Find where the given text appears and provide that cell's center as [x, y] coordinate. 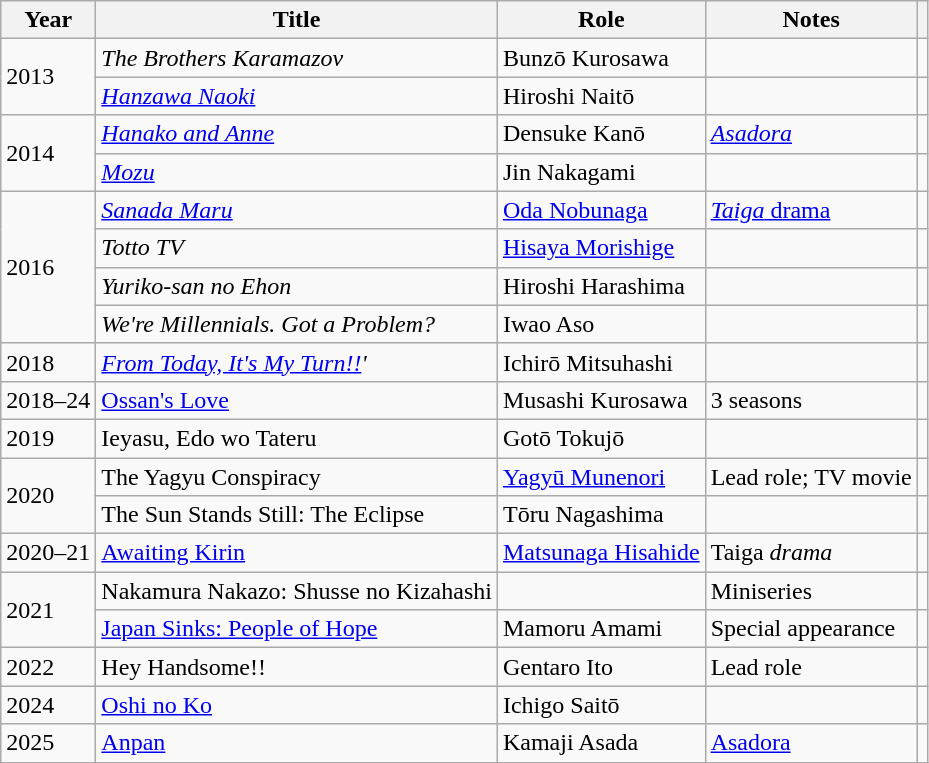
From Today, It's My Turn!!' [297, 362]
We're Millennials. Got a Problem? [297, 324]
Oda Nobunaga [601, 210]
Hanako and Anne [297, 134]
2016 [48, 267]
Tōru Nagashima [601, 515]
Awaiting Kirin [297, 553]
Musashi Kurosawa [601, 400]
Year [48, 20]
Role [601, 20]
Jin Nakagami [601, 172]
Yuriko-san no Ehon [297, 286]
2014 [48, 153]
Gentaro Ito [601, 667]
2020 [48, 496]
Special appearance [811, 629]
Ieyasu, Edo wo Tateru [297, 438]
Mozu [297, 172]
2019 [48, 438]
Ichigo Saitō [601, 705]
Densuke Kanō [601, 134]
Hey Handsome!! [297, 667]
3 seasons [811, 400]
Matsunaga Hisahide [601, 553]
Iwao Aso [601, 324]
2020–21 [48, 553]
The Brothers Karamazov [297, 58]
The Sun Stands Still: The Eclipse [297, 515]
Totto TV [297, 248]
Hiroshi Harashima [601, 286]
Anpan [297, 743]
Lead role [811, 667]
Bunzō Kurosawa [601, 58]
2025 [48, 743]
2021 [48, 610]
Sanada Maru [297, 210]
Lead role; TV movie [811, 477]
The Yagyu Conspiracy [297, 477]
Hanzawa Naoki [297, 96]
Kamaji Asada [601, 743]
Japan Sinks: People of Hope [297, 629]
Mamoru Amami [601, 629]
Title [297, 20]
Ossan's Love [297, 400]
Oshi no Ko [297, 705]
Yagyū Munenori [601, 477]
Hisaya Morishige [601, 248]
2013 [48, 77]
Gotō Tokujō [601, 438]
Notes [811, 20]
Nakamura Nakazo: Shusse no Kizahashi [297, 591]
2018 [48, 362]
2024 [48, 705]
Hiroshi Naitō [601, 96]
2022 [48, 667]
Ichirō Mitsuhashi [601, 362]
2018–24 [48, 400]
Miniseries [811, 591]
